Find where the given text appears and provide that cell's center as [X, Y] coordinate. 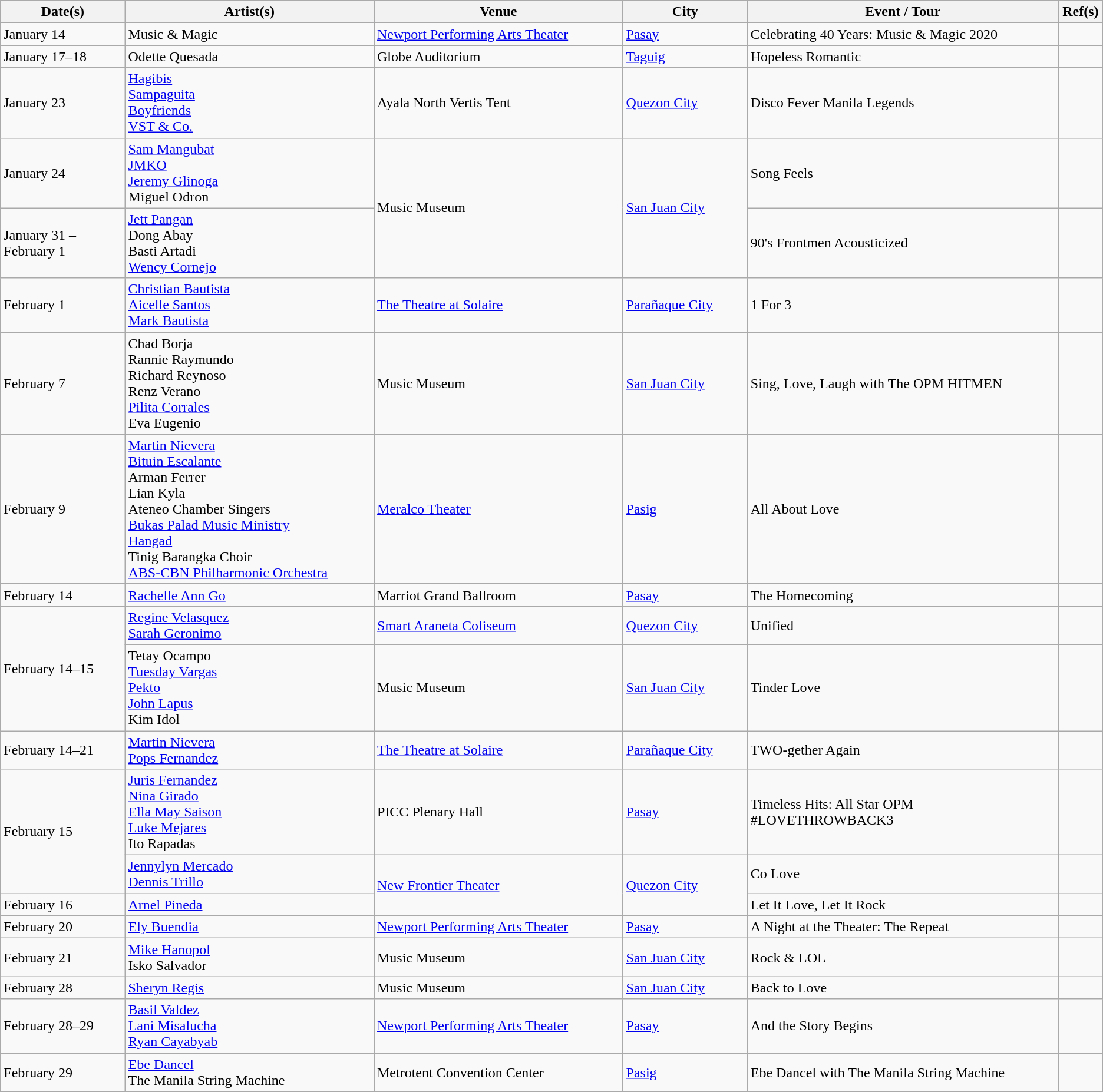
PICC Plenary Hall [498, 812]
TWO-gether Again [903, 749]
Hopeless Romantic [903, 57]
February 1 [62, 305]
Odette Quesada [250, 57]
Martin NieveraPops Fernandez [250, 749]
February 29 [62, 1072]
Let It Love, Let It Rock [903, 905]
Smart Araneta Coliseum [498, 626]
Jennylyn MercadoDennis Trillo [250, 874]
Celebrating 40 Years: Music & Magic 2020 [903, 34]
Music & Magic [250, 34]
Marriot Grand Ballroom [498, 595]
February 14–21 [62, 749]
Sam MangubatJMKOJeremy GlinogaMiguel Odron [250, 173]
Song Feels [903, 173]
February 28–29 [62, 1026]
Venue [498, 12]
Ayala North Vertis Tent [498, 102]
Rachelle Ann Go [250, 595]
Juris FernandezNina GiradoElla May SaisonLuke MejaresIto Rapadas [250, 812]
The Homecoming [903, 595]
February 21 [62, 958]
Co Love [903, 874]
February 16 [62, 905]
And the Story Begins [903, 1026]
New Frontier Theater [498, 886]
Taguig [685, 57]
February 14 [62, 595]
A Night at the Theater: The Repeat [903, 927]
Disco Fever Manila Legends [903, 102]
February 14–15 [62, 668]
Ebe Dancel with The Manila String Machine [903, 1072]
February 20 [62, 927]
January 14 [62, 34]
Globe Auditorium [498, 57]
January 31 – February 1 [62, 243]
Metrotent Convention Center [498, 1072]
Regine VelasquezSarah Geronimo [250, 626]
Mike HanopolIsko Salvador [250, 958]
90's Frontmen Acousticized [903, 243]
February 9 [62, 509]
Timeless Hits: All Star OPM #LOVETHROWBACK3 [903, 812]
Back to Love [903, 988]
HagibisSampaguitaBoyfriendsVST & Co. [250, 102]
Ely Buendia [250, 927]
Rock & LOL [903, 958]
Arnel Pineda [250, 905]
Christian BautistaAicelle SantosMark Bautista [250, 305]
Meralco Theater [498, 509]
January 24 [62, 173]
February 7 [62, 383]
Artist(s) [250, 12]
Sheryn Regis [250, 988]
Tinder Love [903, 687]
All About Love [903, 509]
Sing, Love, Laugh with The OPM HITMEN [903, 383]
Event / Tour [903, 12]
Tetay OcampoTuesday VargasPektoJohn LapusKim Idol [250, 687]
Ref(s) [1081, 12]
1 For 3 [903, 305]
Date(s) [62, 12]
February 28 [62, 988]
City [685, 12]
Basil ValdezLani MisaluchaRyan Cayabyab [250, 1026]
February 15 [62, 832]
Ebe DancelThe Manila String Machine [250, 1072]
Chad BorjaRannie RaymundoRichard ReynosoRenz VeranoPilita CorralesEva Eugenio [250, 383]
Unified [903, 626]
January 17–18 [62, 57]
Jett PanganDong AbayBasti ArtadiWency Cornejo [250, 243]
January 23 [62, 102]
